Identify which cell holds the provided text, then report its [X, Y] central coordinate. 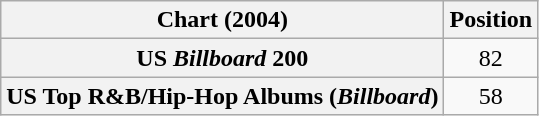
82 [491, 58]
US Billboard 200 [222, 58]
Position [491, 20]
58 [491, 96]
US Top R&B/Hip-Hop Albums (Billboard) [222, 96]
Chart (2004) [222, 20]
